Output the (x, y) coordinate of the center of the cell containing the given text.  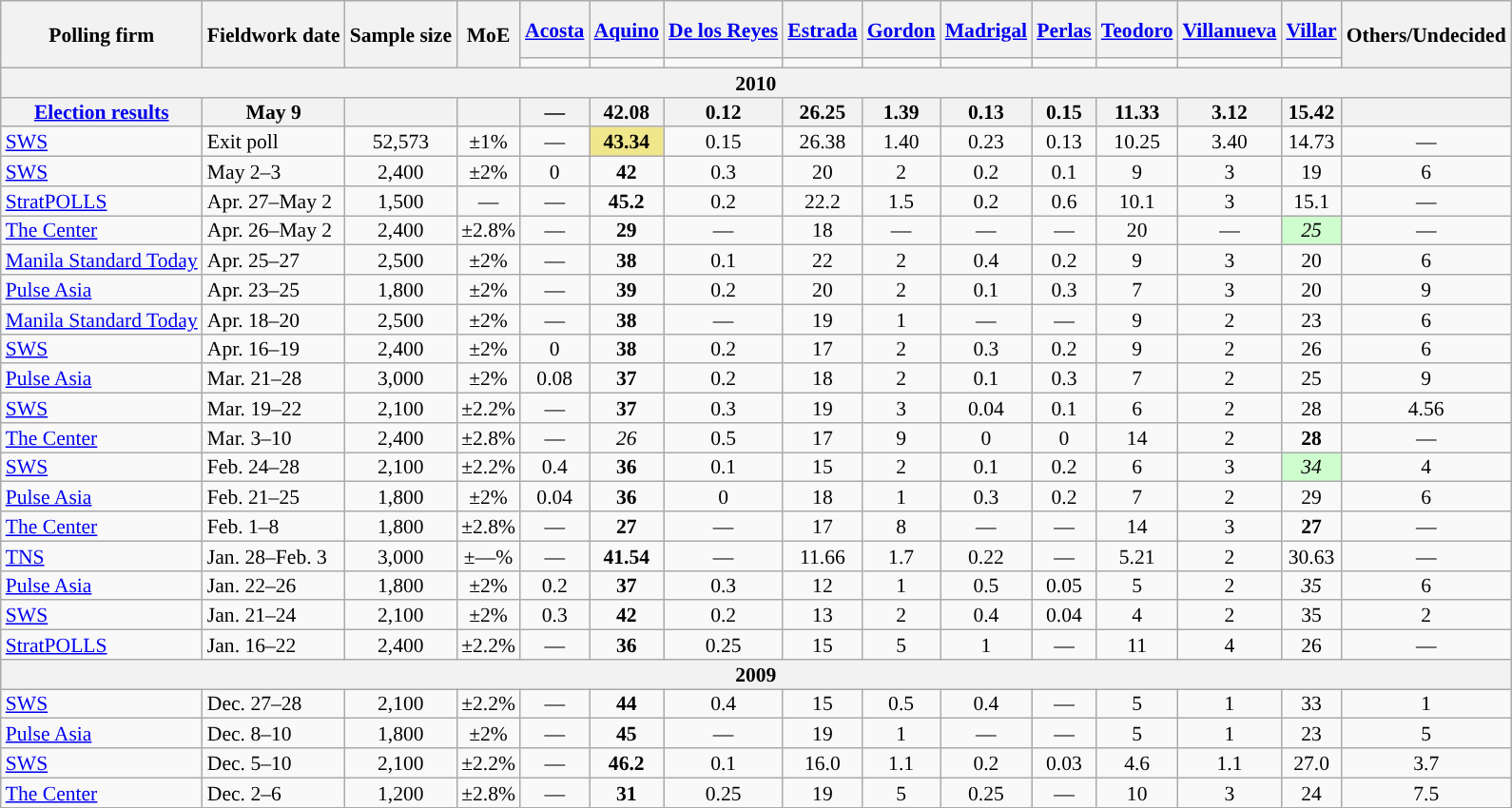
Dec. 27–28 (274, 703)
46.2 (628, 762)
Election results (102, 112)
10.25 (1137, 143)
26.38 (822, 143)
Villar (1310, 29)
Exit poll (274, 143)
Apr. 27–May 2 (274, 202)
1.39 (901, 112)
2010 (756, 82)
15.42 (1310, 112)
May 9 (274, 112)
4.56 (1426, 409)
15.1 (1310, 202)
De los Reyes (723, 29)
1,200 (401, 793)
Villanueva (1231, 29)
1.40 (901, 143)
1.7 (901, 555)
45 (628, 734)
13 (822, 616)
Apr. 16–19 (274, 348)
Jan. 16–22 (274, 644)
Estrada (822, 29)
4.6 (1137, 762)
14.73 (1310, 143)
Feb. 1–8 (274, 527)
10.1 (1137, 202)
24 (1310, 793)
45.2 (628, 202)
Jan. 21–24 (274, 616)
Apr. 23–25 (274, 289)
26.25 (822, 112)
31 (628, 793)
Jan. 22–26 (274, 586)
±—% (489, 555)
Feb. 21–25 (274, 496)
±1% (489, 143)
2009 (756, 675)
1,500 (401, 202)
10 (1137, 793)
11 (1137, 644)
0.23 (986, 143)
Others/Undecided (1426, 34)
12 (822, 586)
11.66 (822, 555)
Dec. 2–6 (274, 793)
27.0 (1310, 762)
3.7 (1426, 762)
Acosta (554, 29)
0.12 (723, 112)
0.08 (554, 378)
Dec. 5–10 (274, 762)
22 (822, 260)
16.0 (822, 762)
MoE (489, 34)
Apr. 26–May 2 (274, 230)
1.5 (901, 202)
TNS (102, 555)
0.05 (1064, 586)
39 (628, 289)
Feb. 24–28 (274, 468)
Gordon (901, 29)
30.63 (1310, 555)
41.54 (628, 555)
3.40 (1231, 143)
42.08 (628, 112)
Fieldwork date (274, 34)
Apr. 25–27 (274, 260)
May 2–3 (274, 171)
43.34 (628, 143)
Apr. 18–20 (274, 319)
3.12 (1231, 112)
5.21 (1137, 555)
Aquino (628, 29)
Dec. 8–10 (274, 734)
Perlas (1064, 29)
34 (1310, 468)
0.6 (1064, 202)
22.2 (822, 202)
Sample size (401, 34)
Polling firm (102, 34)
7.5 (1426, 793)
Mar. 3–10 (274, 437)
Madrigal (986, 29)
0.03 (1064, 762)
Jan. 28–Feb. 3 (274, 555)
52,573 (401, 143)
44 (628, 703)
Mar. 19–22 (274, 409)
0.22 (986, 555)
Teodoro (1137, 29)
33 (1310, 703)
11.33 (1137, 112)
8 (901, 527)
Mar. 21–28 (274, 378)
